Find where the given text appears and provide that cell's center as (X, Y) coordinate. 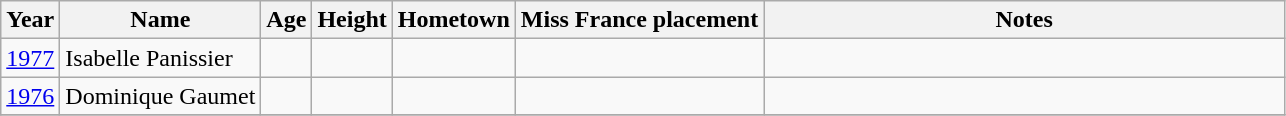
1977 (30, 58)
Isabelle Panissier (160, 58)
Age (286, 20)
Height (352, 20)
1976 (30, 96)
Miss France placement (639, 20)
Notes (1024, 20)
Year (30, 20)
Name (160, 20)
Hometown (454, 20)
Dominique Gaumet (160, 96)
